Identify which cell holds the provided text, then report its (X, Y) central coordinate. 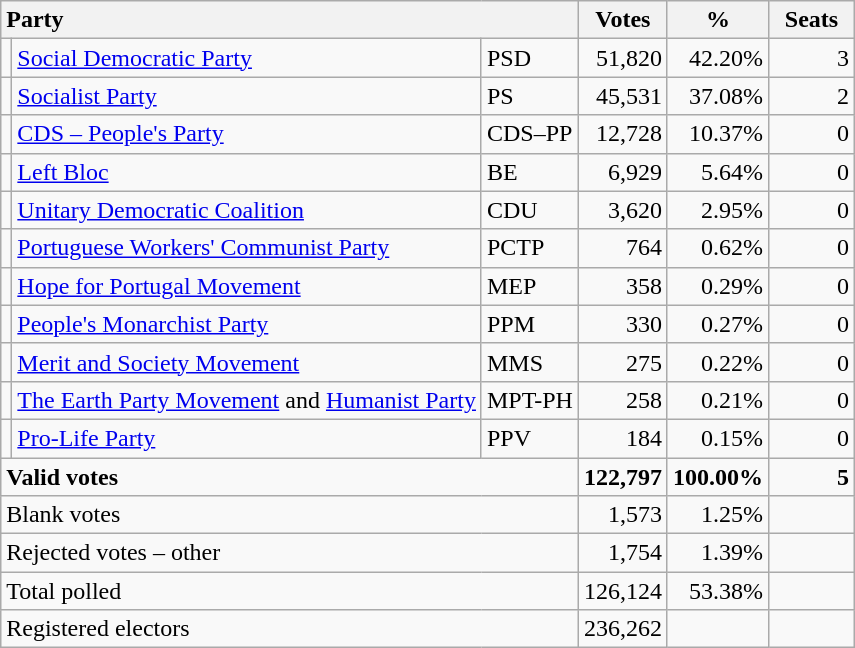
CDU (530, 210)
330 (622, 324)
CDS–PP (530, 134)
1.39% (718, 553)
MMS (530, 362)
0.21% (718, 400)
PS (530, 96)
Total polled (290, 591)
Hope for Portugal Movement (247, 286)
2 (811, 96)
Socialist Party (247, 96)
Left Bloc (247, 172)
0.22% (718, 362)
764 (622, 248)
The Earth Party Movement and Humanist Party (247, 400)
1,573 (622, 515)
122,797 (622, 477)
100.00% (718, 477)
275 (622, 362)
45,531 (622, 96)
51,820 (622, 58)
1,754 (622, 553)
37.08% (718, 96)
3,620 (622, 210)
BE (530, 172)
Merit and Society Movement (247, 362)
PPV (530, 438)
MPT-PH (530, 400)
People's Monarchist Party (247, 324)
Votes (622, 20)
0.27% (718, 324)
0.62% (718, 248)
0.29% (718, 286)
2.95% (718, 210)
Seats (811, 20)
Pro-Life Party (247, 438)
PSD (530, 58)
10.37% (718, 134)
0.15% (718, 438)
Registered electors (290, 629)
PPM (530, 324)
Social Democratic Party (247, 58)
3 (811, 58)
Unitary Democratic Coalition (247, 210)
CDS – People's Party (247, 134)
6,929 (622, 172)
Blank votes (290, 515)
42.20% (718, 58)
Party (290, 20)
PCTP (530, 248)
5.64% (718, 172)
53.38% (718, 591)
12,728 (622, 134)
% (718, 20)
126,124 (622, 591)
Portuguese Workers' Communist Party (247, 248)
258 (622, 400)
MEP (530, 286)
1.25% (718, 515)
Rejected votes – other (290, 553)
Valid votes (290, 477)
358 (622, 286)
236,262 (622, 629)
5 (811, 477)
184 (622, 438)
